Search for the cell housing the specified text and yield its [x, y] center coordinate. 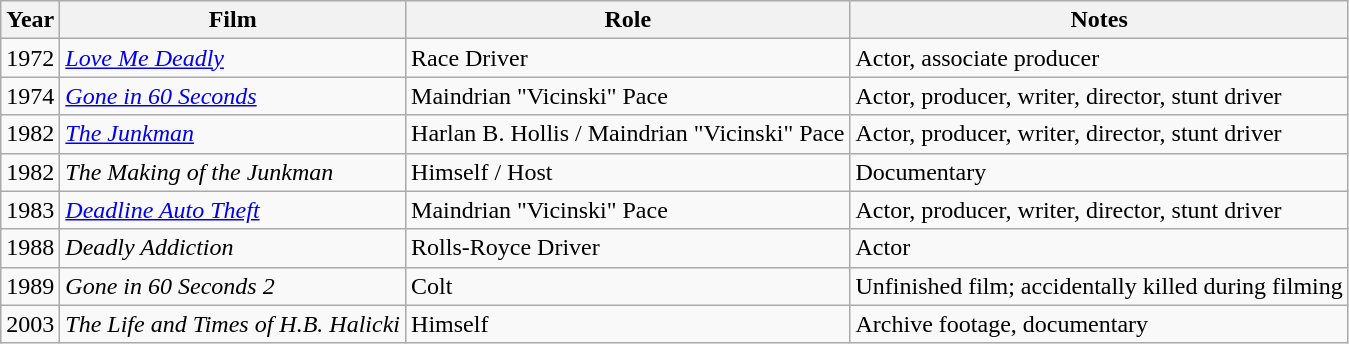
Himself / Host [628, 172]
Role [628, 20]
1989 [30, 286]
1983 [30, 210]
Deadly Addiction [233, 248]
Himself [628, 324]
Gone in 60 Seconds 2 [233, 286]
The Making of the Junkman [233, 172]
The Junkman [233, 134]
Gone in 60 Seconds [233, 96]
2003 [30, 324]
1972 [30, 58]
Rolls-Royce Driver [628, 248]
Documentary [1099, 172]
Actor, associate producer [1099, 58]
Film [233, 20]
1988 [30, 248]
The Life and Times of H.B. Halicki [233, 324]
Unfinished film; accidentally killed during filming [1099, 286]
Love Me Deadly [233, 58]
Colt [628, 286]
Year [30, 20]
Archive footage, documentary [1099, 324]
Harlan B. Hollis / Maindrian "Vicinski" Pace [628, 134]
Race Driver [628, 58]
1974 [30, 96]
Deadline Auto Theft [233, 210]
Actor [1099, 248]
Notes [1099, 20]
